Find where the given text appears and provide that cell's center as (X, Y) coordinate. 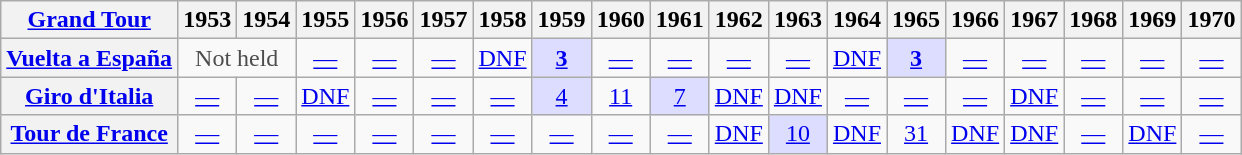
1957 (444, 20)
Grand Tour (90, 20)
11 (620, 96)
1956 (384, 20)
1954 (266, 20)
Not held (237, 58)
10 (798, 134)
1968 (1094, 20)
Vuelta a España (90, 58)
1969 (1152, 20)
1963 (798, 20)
1958 (502, 20)
1961 (680, 20)
7 (680, 96)
1966 (976, 20)
Tour de France (90, 134)
1967 (1034, 20)
1965 (916, 20)
31 (916, 134)
4 (562, 96)
1955 (326, 20)
1953 (208, 20)
1962 (738, 20)
1959 (562, 20)
Giro d'Italia (90, 96)
1970 (1212, 20)
1964 (856, 20)
1960 (620, 20)
